Capture the cell that displays the provided text and extract its (x, y) central coordinate. 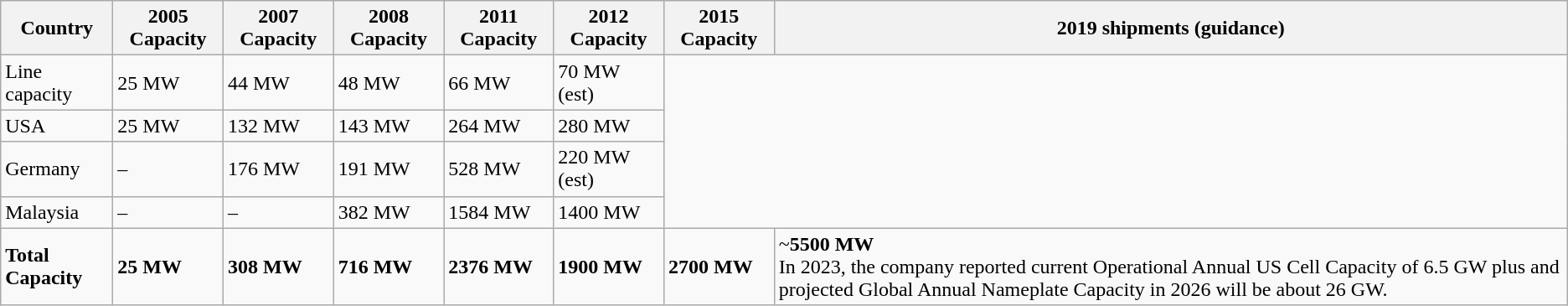
66 MW (499, 82)
44 MW (278, 82)
70 MW (est) (609, 82)
2005 Capacity (168, 29)
2007 Capacity (278, 29)
528 MW (499, 169)
Germany (57, 169)
Malaysia (57, 212)
2019 shipments (guidance) (1171, 29)
2011 Capacity (499, 29)
48 MW (389, 82)
132 MW (278, 126)
Country (57, 29)
382 MW (389, 212)
USA (57, 126)
191 MW (389, 169)
264 MW (499, 126)
716 MW (389, 267)
176 MW (278, 169)
2015 Capacity (719, 29)
220 MW (est) (609, 169)
280 MW (609, 126)
2700 MW (719, 267)
2376 MW (499, 267)
1584 MW (499, 212)
Line capacity (57, 82)
308 MW (278, 267)
2012 Capacity (609, 29)
2008 Capacity (389, 29)
Total Capacity (57, 267)
1900 MW (609, 267)
143 MW (389, 126)
1400 MW (609, 212)
